Output the [x, y] coordinate of the center of the cell containing the given text.  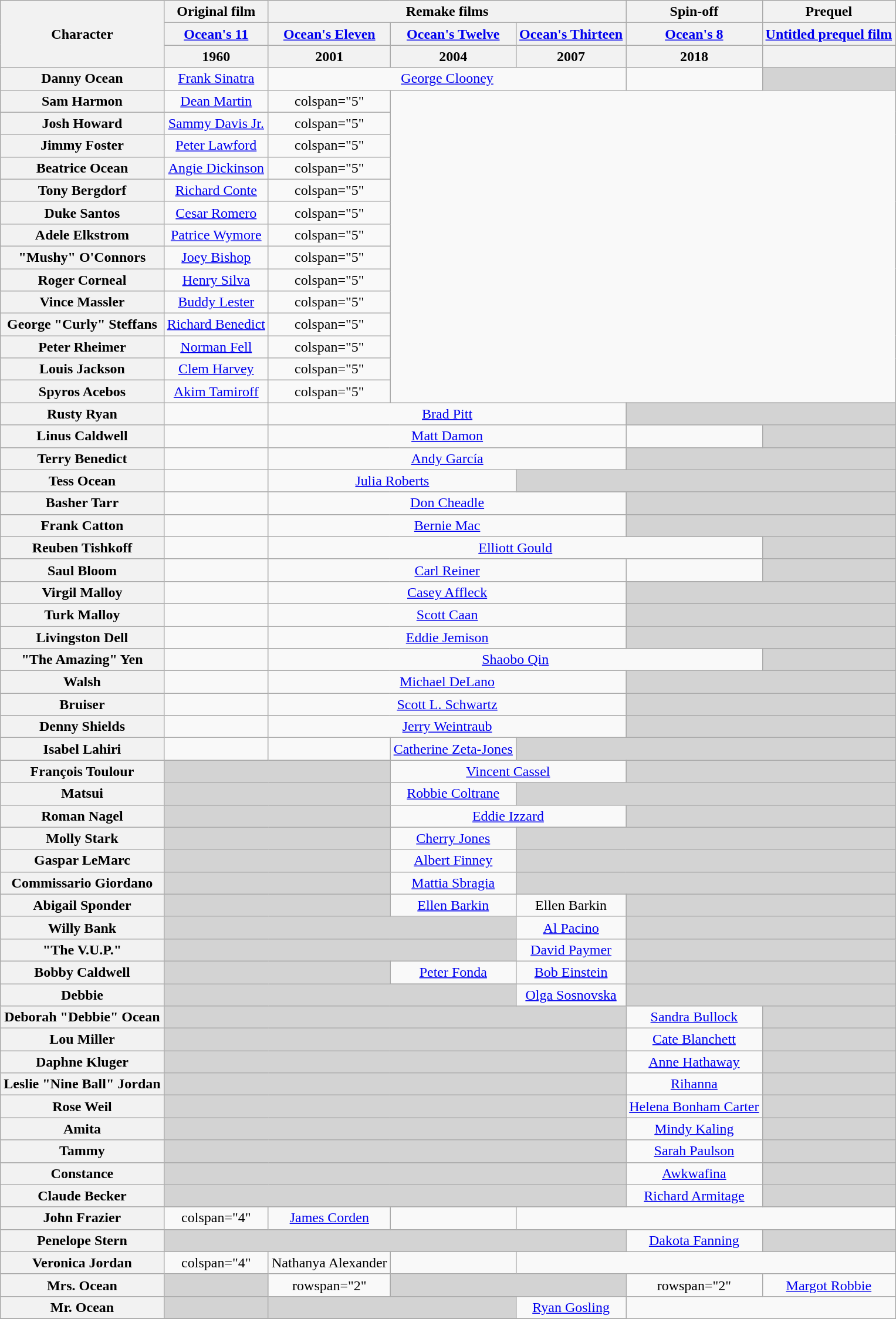
George "Curly" Steffans [82, 325]
Prequel [829, 12]
2001 [329, 56]
Spin-off [694, 12]
Beatrice Ocean [82, 168]
Carl Reiner [447, 570]
Commissario Giordano [82, 883]
Helena Bonham Carter [694, 1107]
Adele Elkstrom [82, 235]
Tony Bergdorf [82, 190]
Anne Hathaway [694, 1062]
Deborah "Debbie" Ocean [82, 1017]
Richard Conte [216, 190]
Isabel Lahiri [82, 749]
Akim Tamiroff [216, 392]
Buddy Lester [216, 302]
Vince Massler [82, 302]
Eddie Jemison [447, 637]
Sam Harmon [82, 101]
Roman Nagel [82, 816]
Andy García [447, 458]
Angie Dickinson [216, 168]
Patrice Wymore [216, 235]
Roger Corneal [82, 280]
Eddie Izzard [508, 816]
Mattia Sbragia [453, 883]
Robbie Coltrane [453, 794]
Claude Becker [82, 1196]
Scott Caan [447, 615]
Rihanna [694, 1084]
Peter Lawford [216, 146]
Albert Finney [453, 861]
Josh Howard [82, 123]
Shaobo Qin [515, 660]
Matt Damon [447, 436]
Louis Jackson [82, 369]
Joey Bishop [216, 257]
Don Cheadle [447, 503]
Awkwafina [694, 1173]
Linus Caldwell [82, 436]
Bernie Mac [447, 525]
Tess Ocean [82, 481]
Cesar Romero [216, 212]
"The V.U.P." [82, 950]
Sarah Paulson [694, 1151]
Daphne Kluger [82, 1062]
Ocean's 11 [216, 34]
Bob Einstein [570, 972]
Peter Rheimer [82, 347]
Jimmy Foster [82, 146]
Richard Benedict [216, 325]
Rusty Ryan [82, 414]
Untitled prequel film [829, 34]
Scott L. Schwartz [447, 704]
Leslie "Nine Ball" Jordan [82, 1084]
Bobby Caldwell [82, 972]
Molly Stark [82, 838]
Gaspar LeMarc [82, 861]
Dakota Fanning [694, 1240]
Tammy [82, 1151]
Julia Roberts [392, 481]
Nathanya Alexander [329, 1263]
2004 [453, 56]
Ocean's Eleven [329, 34]
Original film [216, 12]
2018 [694, 56]
2007 [570, 56]
Sammy Davis Jr. [216, 123]
Cherry Jones [453, 838]
"Mushy" O'Connors [82, 257]
Turk Malloy [82, 615]
Rose Weil [82, 1107]
François Toulour [82, 771]
Danny Ocean [82, 79]
Spyros Acebos [82, 392]
Jerry Weintraub [447, 727]
"The Amazing" Yen [82, 660]
Virgil Malloy [82, 592]
Clem Harvey [216, 369]
Abigail Sponder [82, 905]
Terry Benedict [82, 458]
Basher Tarr [82, 503]
Constance [82, 1173]
Mrs. Ocean [82, 1285]
David Paymer [570, 950]
Michael DeLano [447, 682]
Penelope Stern [82, 1240]
Mindy Kaling [694, 1129]
Catherine Zeta-Jones [453, 749]
Veronica Jordan [82, 1263]
Matsui [82, 794]
Ocean's Thirteen [570, 34]
Reuben Tishkoff [82, 548]
Olga Sosnovska [570, 995]
Walsh [82, 682]
Lou Miller [82, 1040]
1960 [216, 56]
Ocean's Twelve [453, 34]
John Frazier [82, 1218]
Margot Robbie [829, 1285]
Cate Blanchett [694, 1040]
Bruiser [82, 704]
Remake films [447, 12]
Character [82, 34]
Saul Bloom [82, 570]
Frank Sinatra [216, 79]
Livingston Dell [82, 637]
Brad Pitt [447, 414]
Casey Affleck [447, 592]
Richard Armitage [694, 1196]
Denny Shields [82, 727]
Peter Fonda [453, 972]
James Corden [329, 1218]
Frank Catton [82, 525]
Henry Silva [216, 280]
Amita [82, 1129]
Al Pacino [570, 927]
George Clooney [447, 79]
Mr. Ocean [82, 1307]
Vincent Cassel [508, 771]
Ocean's 8 [694, 34]
Elliott Gould [515, 548]
Ryan Gosling [570, 1307]
Debbie [82, 995]
Duke Santos [82, 212]
Dean Martin [216, 101]
Sandra Bullock [694, 1017]
Willy Bank [82, 927]
Norman Fell [216, 347]
